Provide the (x, y) coordinate of the cell's center where the given text is located.  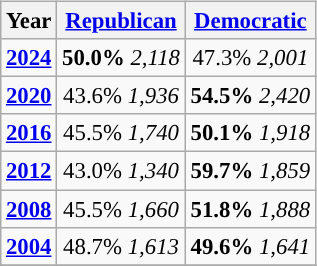
2024 (29, 58)
2016 (29, 133)
45.5% 1,660 (122, 209)
59.7% 1,859 (250, 171)
2012 (29, 171)
43.6% 1,936 (122, 96)
Year (29, 21)
43.0% 1,340 (122, 171)
50.1% 1,918 (250, 133)
45.5% 1,740 (122, 133)
2008 (29, 209)
48.7% 1,613 (122, 246)
51.8% 1,888 (250, 209)
54.5% 2,420 (250, 96)
2020 (29, 96)
2004 (29, 246)
50.0% 2,118 (122, 58)
49.6% 1,641 (250, 246)
47.3% 2,001 (250, 58)
Democratic (250, 21)
Republican (122, 21)
